Find where the given text appears and provide that cell's center as (X, Y) coordinate. 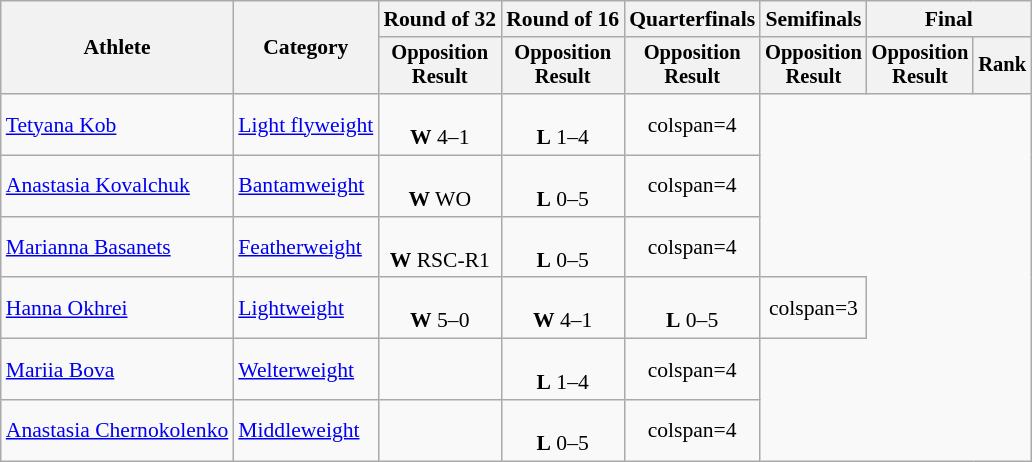
Welterweight (306, 370)
Light flyweight (306, 124)
colspan=3 (814, 308)
Rank (1002, 66)
Round of 16 (562, 19)
Final (949, 19)
Anastasia Chernokolenko (118, 430)
Marianna Basanets (118, 248)
W RSC-R1 (440, 248)
Athlete (118, 48)
Anastasia Kovalchuk (118, 186)
Hanna Okhrei (118, 308)
Semifinals (814, 19)
Tetyana Kob (118, 124)
Middleweight (306, 430)
Lightweight (306, 308)
Round of 32 (440, 19)
W 5–0 (440, 308)
Category (306, 48)
Bantamweight (306, 186)
Featherweight (306, 248)
Quarterfinals (692, 19)
Mariia Bova (118, 370)
W WO (440, 186)
